Return the [x, y] coordinate for the center point of the cell that contains the specified text.  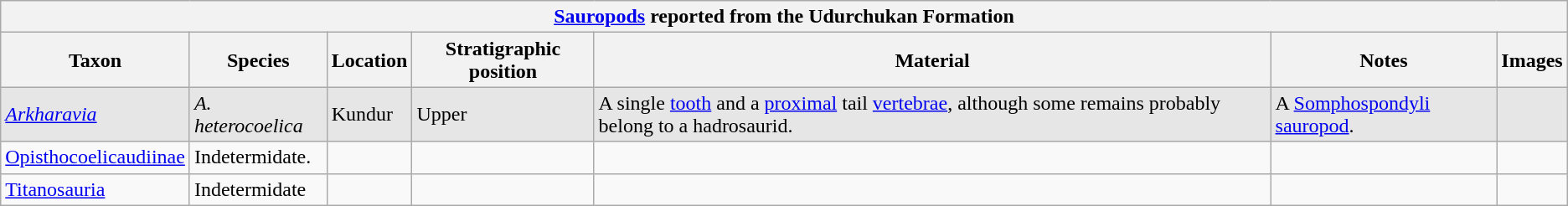
Indetermidate [258, 189]
Material [932, 60]
Titanosauria [95, 189]
Indetermidate. [258, 157]
Taxon [95, 60]
Opisthocoelicaudiinae [95, 157]
Images [1532, 60]
A single tooth and a proximal tail vertebrae, although some remains probably belong to a hadrosaurid. [932, 114]
Kundur [369, 114]
Arkharavia [95, 114]
Location [369, 60]
Upper [503, 114]
Sauropods reported from the Udurchukan Formation [784, 17]
Notes [1384, 60]
A. heterocoelica [258, 114]
Stratigraphic position [503, 60]
Species [258, 60]
A Somphospondyli sauropod. [1384, 114]
